Search for the cell housing the specified text and yield its (X, Y) center coordinate. 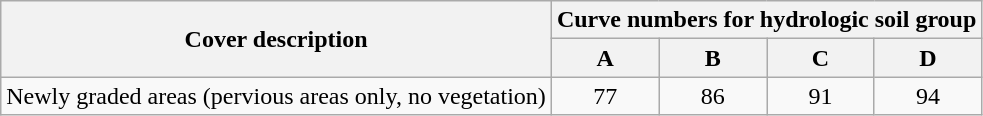
C (821, 58)
A (605, 58)
Curve numbers for hydrologic soil group (766, 20)
94 (928, 96)
86 (713, 96)
Cover description (276, 39)
D (928, 58)
77 (605, 96)
91 (821, 96)
Newly graded areas (pervious areas only, no vegetation) (276, 96)
B (713, 58)
